Return [X, Y] of the center of cell containing provided text 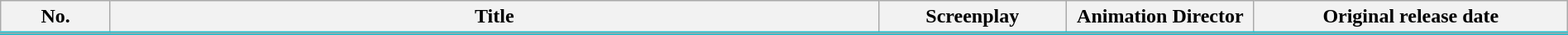
Original release date [1411, 17]
Title [495, 17]
Animation Director [1159, 17]
Screenplay [973, 17]
No. [56, 17]
